Return [X, Y] of the center of cell containing provided text 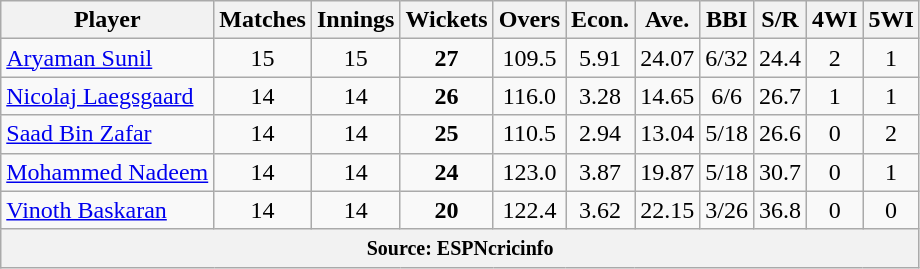
Aryaman Sunil [108, 58]
109.5 [529, 58]
Source: ESPNcricinfo [460, 248]
36.8 [780, 210]
Player [108, 20]
24.4 [780, 58]
22.15 [668, 210]
Innings [355, 20]
110.5 [529, 134]
3.62 [600, 210]
Nicolaj Laegsgaard [108, 96]
5.91 [600, 58]
S/R [780, 20]
3.28 [600, 96]
26.7 [780, 96]
14.65 [668, 96]
13.04 [668, 134]
3/26 [727, 210]
30.7 [780, 172]
Matches [263, 20]
122.4 [529, 210]
24.07 [668, 58]
6/32 [727, 58]
Saad Bin Zafar [108, 134]
3.87 [600, 172]
24 [446, 172]
6/6 [727, 96]
27 [446, 58]
BBI [727, 20]
5WI [891, 20]
Econ. [600, 20]
19.87 [668, 172]
Mohammed Nadeem [108, 172]
4WI [835, 20]
2.94 [600, 134]
116.0 [529, 96]
25 [446, 134]
123.0 [529, 172]
Ave. [668, 20]
Vinoth Baskaran [108, 210]
26 [446, 96]
Wickets [446, 20]
26.6 [780, 134]
Overs [529, 20]
20 [446, 210]
